Search for the cell housing the specified text and yield its (X, Y) center coordinate. 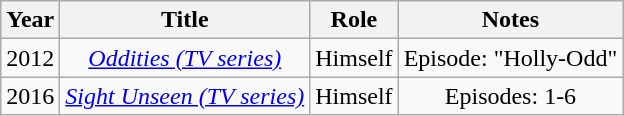
Sight Unseen (TV series) (185, 96)
Role (354, 20)
2012 (30, 58)
Oddities (TV series) (185, 58)
Notes (510, 20)
Episodes: 1-6 (510, 96)
Year (30, 20)
Title (185, 20)
2016 (30, 96)
Episode: "Holly-Odd" (510, 58)
